Scan for the cell matching the given text and deliver its (x, y) coordinate at center. 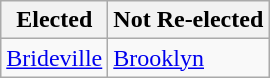
Brideville (54, 58)
Elected (54, 20)
Not Re-elected (188, 20)
Brooklyn (188, 58)
